Find where the given text appears and provide that cell's center as (X, Y) coordinate. 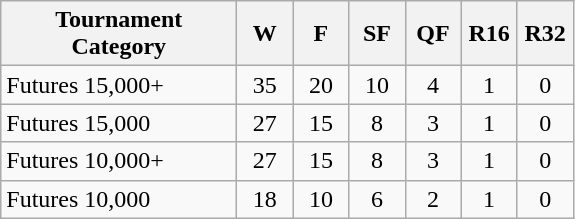
18 (265, 199)
4 (433, 85)
SF (377, 34)
R16 (489, 34)
6 (377, 199)
35 (265, 85)
W (265, 34)
F (321, 34)
Futures 15,000 (119, 123)
R32 (545, 34)
Futures 10,000 (119, 199)
Tournament Category (119, 34)
20 (321, 85)
Futures 10,000+ (119, 161)
QF (433, 34)
2 (433, 199)
Futures 15,000+ (119, 85)
